Capture the cell that displays the provided text and extract its [X, Y] central coordinate. 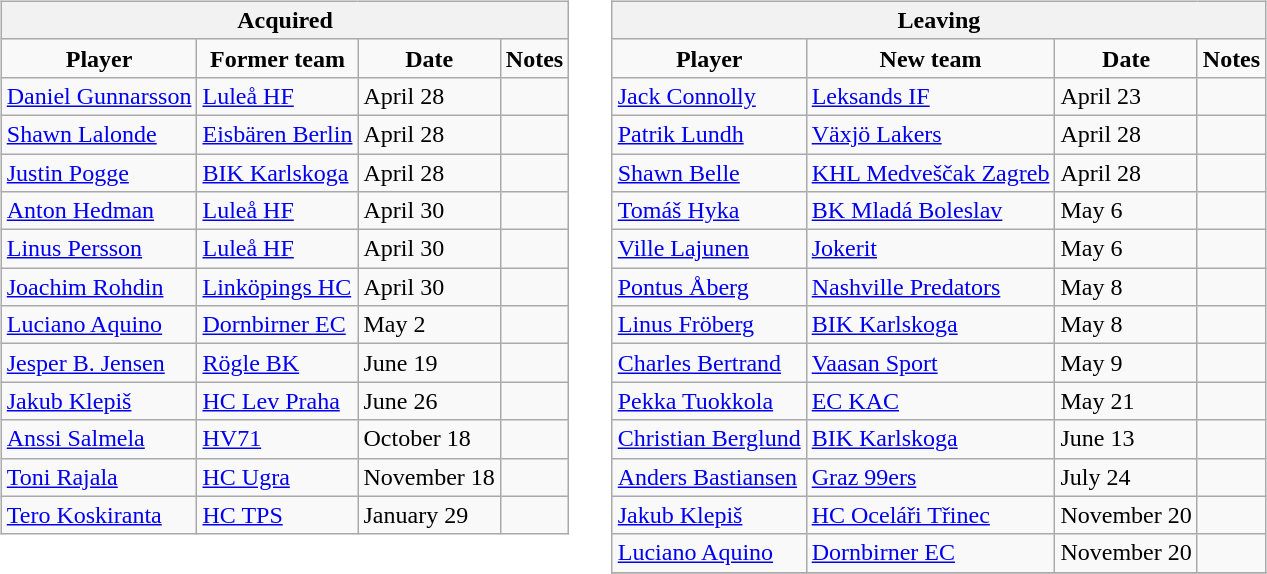
Linus Fröberg [709, 325]
Charles Bertrand [709, 363]
Daniel Gunnarsson [99, 96]
Leaving [938, 20]
Anders Bastiansen [709, 477]
Rögle BK [278, 363]
June 13 [1126, 439]
October 18 [429, 439]
Christian Berglund [709, 439]
EC KAC [930, 401]
Linköpings HC [278, 287]
HV71 [278, 439]
Anssi Salmela [99, 439]
Toni Rajala [99, 477]
Jokerit [930, 249]
New team [930, 58]
Leksands IF [930, 96]
November 18 [429, 477]
HC TPS [278, 515]
Graz 99ers [930, 477]
Shawn Lalonde [99, 134]
HC Oceláři Třinec [930, 515]
January 29 [429, 515]
Eisbären Berlin [278, 134]
Jesper B. Jensen [99, 363]
Vaasan Sport [930, 363]
Acquired [284, 20]
Tomáš Hyka [709, 211]
June 26 [429, 401]
Patrik Lundh [709, 134]
KHL Medveščak Zagreb [930, 173]
Linus Persson [99, 249]
Tero Koskiranta [99, 515]
Joachim Rohdin [99, 287]
Pontus Åberg [709, 287]
May 2 [429, 325]
Nashville Predators [930, 287]
BK Mladá Boleslav [930, 211]
Växjö Lakers [930, 134]
Jack Connolly [709, 96]
May 9 [1126, 363]
Shawn Belle [709, 173]
Pekka Tuokkola [709, 401]
HC Ugra [278, 477]
HC Lev Praha [278, 401]
July 24 [1126, 477]
Anton Hedman [99, 211]
April 23 [1126, 96]
June 19 [429, 363]
Ville Lajunen [709, 249]
May 21 [1126, 401]
Justin Pogge [99, 173]
Former team [278, 58]
